Identify which cell holds the provided text, then report its [X, Y] central coordinate. 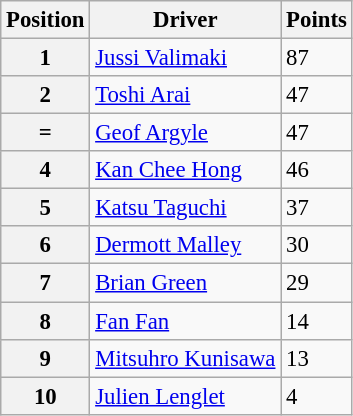
30 [316, 245]
6 [46, 245]
Kan Chee Hong [186, 170]
Jussi Valimaki [186, 58]
Julien Lenglet [186, 396]
29 [316, 283]
37 [316, 208]
8 [46, 321]
7 [46, 283]
Katsu Taguchi [186, 208]
Geof Argyle [186, 133]
46 [316, 170]
10 [46, 396]
2 [46, 95]
1 [46, 58]
Dermott Malley [186, 245]
14 [316, 321]
Fan Fan [186, 321]
9 [46, 358]
Mitsuhro Kunisawa [186, 358]
Toshi Arai [186, 95]
Driver [186, 20]
= [46, 133]
87 [316, 58]
13 [316, 358]
Position [46, 20]
Brian Green [186, 283]
Points [316, 20]
5 [46, 208]
